Pinpoint the cell where the given text exists, returning its [X, Y] midpoint coordinate. 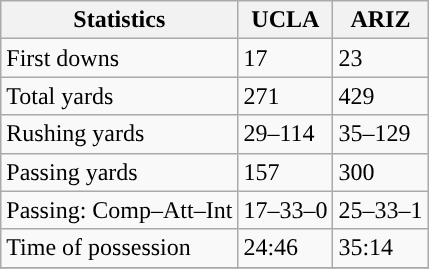
Passing: Comp–Att–Int [120, 210]
25–33–1 [380, 210]
429 [380, 96]
300 [380, 172]
17 [286, 58]
17–33–0 [286, 210]
271 [286, 96]
23 [380, 58]
First downs [120, 58]
Time of possession [120, 248]
Total yards [120, 96]
Rushing yards [120, 134]
ARIZ [380, 20]
UCLA [286, 20]
35–129 [380, 134]
Statistics [120, 20]
24:46 [286, 248]
Passing yards [120, 172]
157 [286, 172]
35:14 [380, 248]
29–114 [286, 134]
